Extract the (x, y) coordinate from the center of the cell holding the provided text.  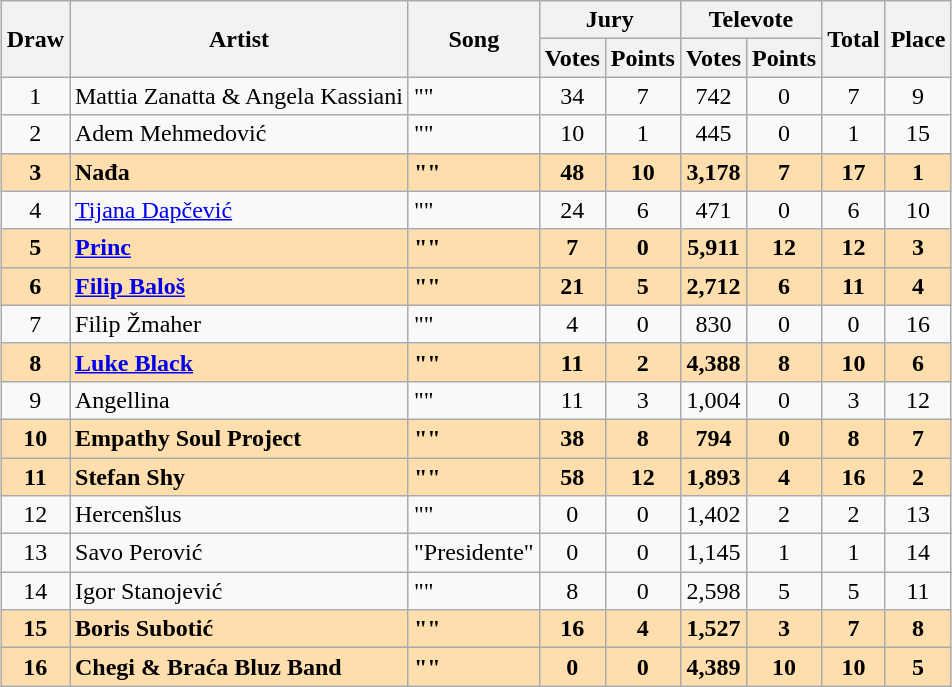
"Presidente" (474, 553)
1,402 (713, 515)
Angellina (240, 400)
471 (713, 210)
Jury (610, 20)
5,911 (713, 248)
1,004 (713, 400)
48 (572, 172)
34 (572, 96)
Draw (35, 39)
794 (713, 438)
Princ (240, 248)
Stefan Shy (240, 477)
4,389 (713, 667)
Televote (750, 20)
24 (572, 210)
3,178 (713, 172)
Place (918, 39)
Hercenšlus (240, 515)
445 (713, 134)
1,145 (713, 553)
830 (713, 324)
58 (572, 477)
2,712 (713, 286)
2,598 (713, 591)
Artist (240, 39)
Igor Stanojević (240, 591)
1,893 (713, 477)
Nađa (240, 172)
Filip Baloš (240, 286)
Boris Subotić (240, 629)
38 (572, 438)
Savo Perović (240, 553)
Mattia Zanatta & Angela Kassiani (240, 96)
Filip Žmaher (240, 324)
Song (474, 39)
Empathy Soul Project (240, 438)
742 (713, 96)
21 (572, 286)
1,527 (713, 629)
4,388 (713, 362)
Tijana Dapčević (240, 210)
Adem Mehmedović (240, 134)
Total (854, 39)
17 (854, 172)
Luke Black (240, 362)
Chegi & Braća Bluz Band (240, 667)
